Return the (X, Y) coordinate for the center point of the cell that contains the specified text.  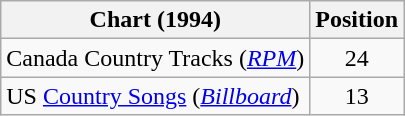
24 (357, 58)
Canada Country Tracks (RPM) (156, 58)
US Country Songs (Billboard) (156, 96)
Position (357, 20)
Chart (1994) (156, 20)
13 (357, 96)
